Scan for the cell matching the given text and deliver its (x, y) coordinate at center. 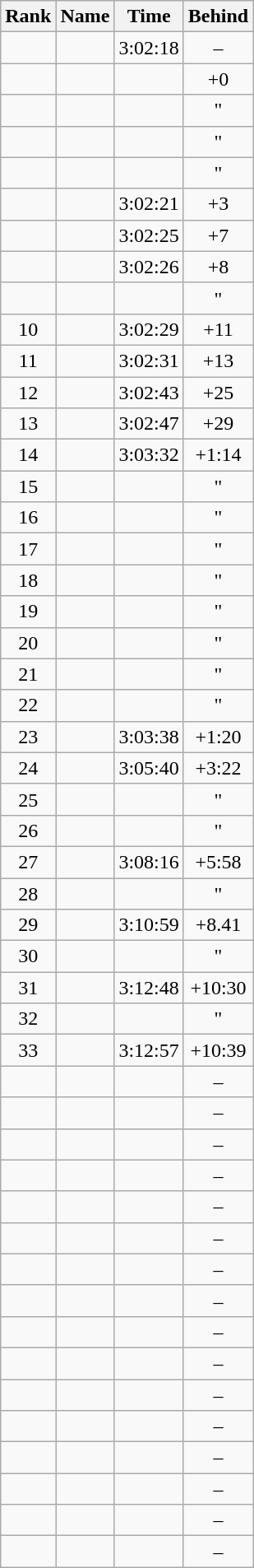
3:12:57 (149, 1050)
Time (149, 16)
17 (28, 549)
+1:20 (218, 737)
+3 (218, 204)
15 (28, 486)
16 (28, 518)
25 (28, 799)
3:02:43 (149, 393)
3:02:26 (149, 267)
+1:14 (218, 455)
23 (28, 737)
31 (28, 988)
27 (28, 862)
33 (28, 1050)
22 (28, 705)
3:03:38 (149, 737)
+7 (218, 235)
+29 (218, 424)
+13 (218, 361)
+8.41 (218, 925)
3:02:25 (149, 235)
+8 (218, 267)
20 (28, 643)
3:02:47 (149, 424)
30 (28, 956)
+0 (218, 79)
+10:39 (218, 1050)
29 (28, 925)
Rank (28, 16)
19 (28, 612)
+25 (218, 393)
11 (28, 361)
13 (28, 424)
+10:30 (218, 988)
+3:22 (218, 768)
12 (28, 393)
3:08:16 (149, 862)
3:02:18 (149, 48)
3:12:48 (149, 988)
28 (28, 893)
21 (28, 674)
18 (28, 580)
3:02:21 (149, 204)
3:10:59 (149, 925)
Name (85, 16)
Behind (218, 16)
10 (28, 329)
24 (28, 768)
3:02:31 (149, 361)
32 (28, 1019)
+5:58 (218, 862)
3:05:40 (149, 768)
3:03:32 (149, 455)
26 (28, 831)
14 (28, 455)
+11 (218, 329)
3:02:29 (149, 329)
